Detect which cell encompasses the target text, then output its (x, y) center coordinate. 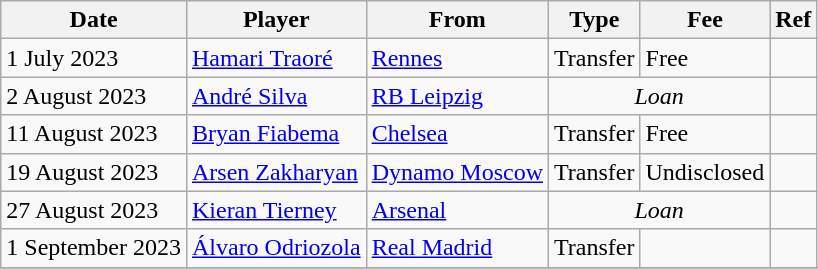
1 September 2023 (94, 248)
1 July 2023 (94, 58)
Hamari Traoré (276, 58)
27 August 2023 (94, 210)
From (457, 20)
19 August 2023 (94, 172)
Real Madrid (457, 248)
Dynamo Moscow (457, 172)
Ref (794, 20)
Rennes (457, 58)
Bryan Fiabema (276, 134)
André Silva (276, 96)
Fee (705, 20)
Type (595, 20)
Kieran Tierney (276, 210)
RB Leipzig (457, 96)
Undisclosed (705, 172)
Chelsea (457, 134)
2 August 2023 (94, 96)
Date (94, 20)
Arsen Zakharyan (276, 172)
Player (276, 20)
11 August 2023 (94, 134)
Arsenal (457, 210)
Álvaro Odriozola (276, 248)
